Output the [x, y] coordinate of the center of the cell containing the given text.  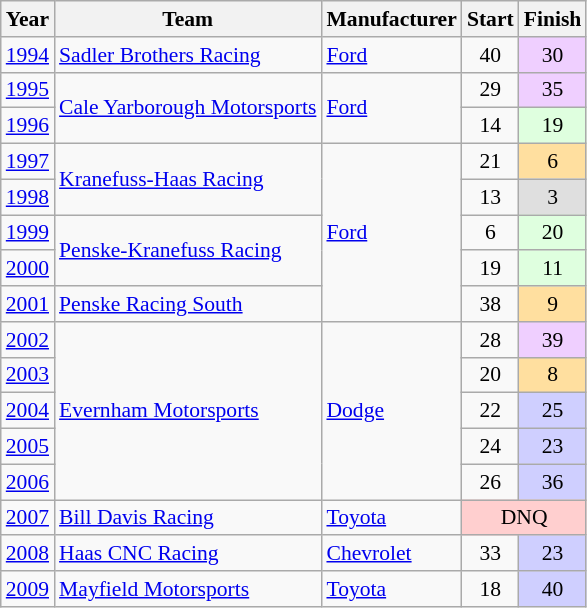
38 [490, 304]
Penske-Kranefuss Racing [188, 250]
Manufacturer [391, 19]
2000 [28, 269]
8 [553, 375]
2006 [28, 482]
Penske Racing South [188, 304]
1995 [28, 90]
26 [490, 482]
Chevrolet [391, 554]
Finish [553, 19]
Haas CNC Racing [188, 554]
1999 [28, 233]
13 [490, 197]
1997 [28, 162]
Kranefuss-Haas Racing [188, 180]
24 [490, 447]
2004 [28, 411]
9 [553, 304]
39 [553, 340]
Bill Davis Racing [188, 518]
35 [553, 90]
22 [490, 411]
28 [490, 340]
3 [553, 197]
1994 [28, 55]
21 [490, 162]
2007 [28, 518]
33 [490, 554]
Year [28, 19]
30 [553, 55]
2001 [28, 304]
1996 [28, 126]
Start [490, 19]
2002 [28, 340]
Cale Yarborough Motorsports [188, 108]
11 [553, 269]
2003 [28, 375]
14 [490, 126]
DNQ [524, 518]
36 [553, 482]
18 [490, 589]
2009 [28, 589]
29 [490, 90]
Dodge [391, 411]
Evernham Motorsports [188, 411]
25 [553, 411]
2005 [28, 447]
Mayfield Motorsports [188, 589]
1998 [28, 197]
Team [188, 19]
Sadler Brothers Racing [188, 55]
2008 [28, 554]
